Extract the [x, y] coordinate from the center of the cell holding the provided text.  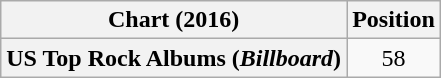
Chart (2016) [174, 20]
Position [394, 20]
58 [394, 58]
US Top Rock Albums (Billboard) [174, 58]
